Capture the cell that displays the provided text and extract its (x, y) central coordinate. 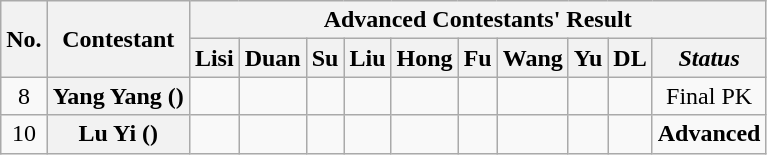
Wang (532, 58)
Liu (368, 58)
Lisi (214, 58)
Lu Yi () (118, 134)
Advanced Contestants' Result (478, 20)
No. (24, 39)
Status (709, 58)
Contestant (118, 39)
Hong (424, 58)
8 (24, 96)
Fu (478, 58)
10 (24, 134)
DL (630, 58)
Su (325, 58)
Yang Yang () (118, 96)
Duan (272, 58)
Advanced (709, 134)
Yu (588, 58)
Final PK (709, 96)
